Determine the [x, y] coordinate at the center of the cell enclosing the given text.  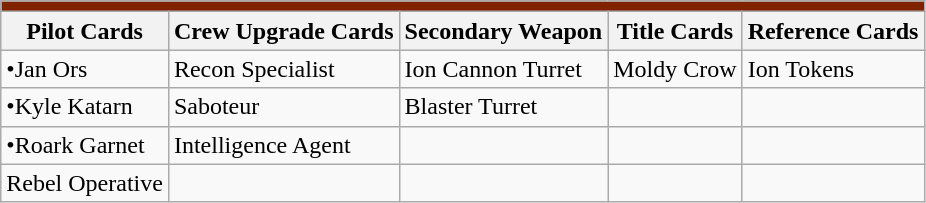
Crew Upgrade Cards [284, 31]
Rebel Operative [85, 183]
Ion Cannon Turret [504, 69]
Pilot Cards [85, 31]
Blaster Turret [504, 107]
•Roark Garnet [85, 145]
Recon Specialist [284, 69]
•Jan Ors [85, 69]
Ion Tokens [833, 69]
Secondary Weapon [504, 31]
Reference Cards [833, 31]
•Kyle Katarn [85, 107]
Intelligence Agent [284, 145]
Saboteur [284, 107]
Moldy Crow [675, 69]
Title Cards [675, 31]
